Return the [X, Y] coordinate for the center point of the cell that contains the specified text.  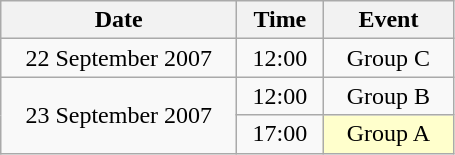
22 September 2007 [119, 58]
Group A [388, 134]
Date [119, 20]
17:00 [280, 134]
23 September 2007 [119, 115]
Time [280, 20]
Group B [388, 96]
Group C [388, 58]
Event [388, 20]
